Find where the given text appears and provide that cell's center as (x, y) coordinate. 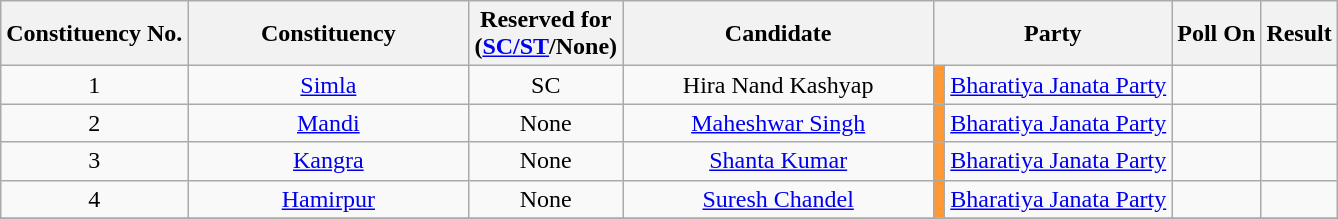
1 (94, 85)
Shanta Kumar (778, 161)
Constituency (328, 34)
Mandi (328, 123)
Result (1299, 34)
Hira Nand Kashyap (778, 85)
Hamirpur (328, 199)
Kangra (328, 161)
Constituency No. (94, 34)
Candidate (778, 34)
Poll On (1216, 34)
Reserved for(SC/ST/None) (546, 34)
3 (94, 161)
Maheshwar Singh (778, 123)
SC (546, 85)
2 (94, 123)
Suresh Chandel (778, 199)
Simla (328, 85)
4 (94, 199)
Party (1053, 34)
